Pinpoint the cell where the given text exists, returning its [x, y] midpoint coordinate. 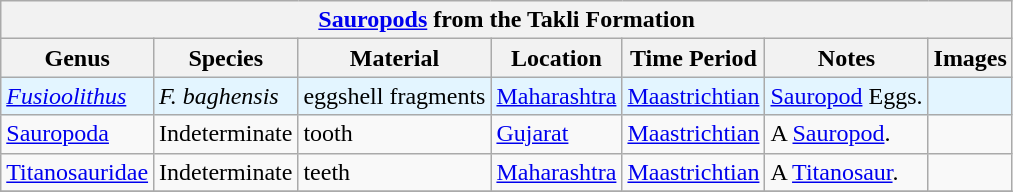
Genus [78, 58]
tooth [394, 134]
Location [556, 58]
A Titanosaur. [846, 172]
Material [394, 58]
teeth [394, 172]
Time Period [694, 58]
Species [226, 58]
eggshell fragments [394, 96]
Sauropoda [78, 134]
A Sauropod. [846, 134]
Fusioolithus [78, 96]
Images [970, 58]
Sauropod Eggs. [846, 96]
F. baghensis [226, 96]
Titanosauridae [78, 172]
Notes [846, 58]
Sauropods from the Takli Formation [507, 20]
Gujarat [556, 134]
